Pinpoint the cell where the given text exists, returning its (X, Y) midpoint coordinate. 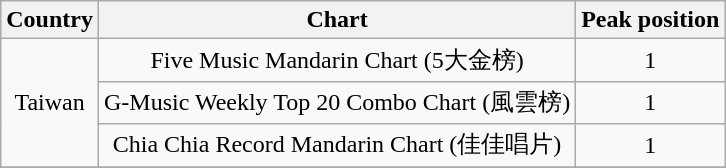
Five Music Mandarin Chart (5大金榜) (336, 60)
G-Music Weekly Top 20 Combo Chart (風雲榜) (336, 102)
Taiwan (50, 103)
Country (50, 20)
Chia Chia Record Mandarin Chart (佳佳唱片) (336, 146)
Chart (336, 20)
Peak position (650, 20)
